Search for the cell housing the specified text and yield its [x, y] center coordinate. 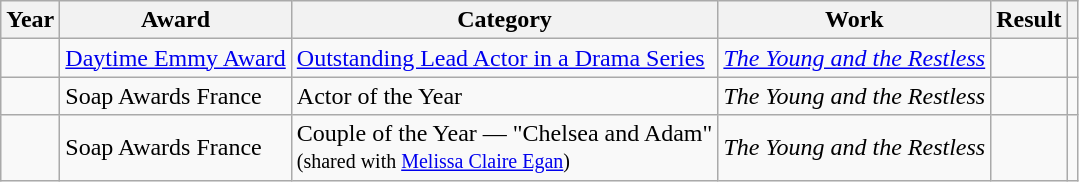
Result [1029, 20]
Couple of the Year — "Chelsea and Adam" (shared with Melissa Claire Egan) [504, 148]
Award [176, 20]
Category [504, 20]
Year [30, 20]
Outstanding Lead Actor in a Drama Series [504, 58]
Actor of the Year [504, 96]
Work [854, 20]
Daytime Emmy Award [176, 58]
